Identify which cell holds the provided text, then report its [X, Y] central coordinate. 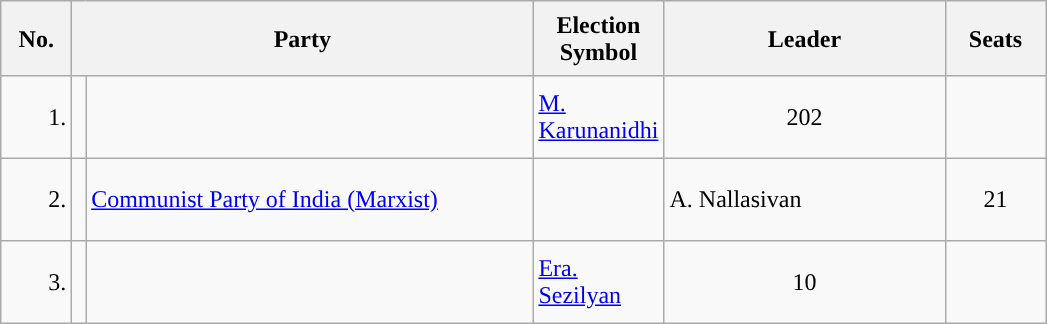
M. Karunanidhi [598, 117]
2. [36, 199]
3. [36, 282]
Communist Party of India (Marxist) [310, 199]
10 [804, 282]
Era. Sezilyan [598, 282]
A. Nallasivan [804, 199]
Leader [804, 38]
21 [996, 199]
Seats [996, 38]
No. [36, 38]
1. [36, 117]
Election Symbol [598, 38]
202 [804, 117]
Party [302, 38]
